Capture the cell that displays the provided text and extract its [X, Y] central coordinate. 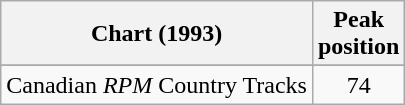
74 [358, 85]
Peakposition [358, 34]
Canadian RPM Country Tracks [157, 85]
Chart (1993) [157, 34]
